Identify which cell holds the provided text, then report its (x, y) central coordinate. 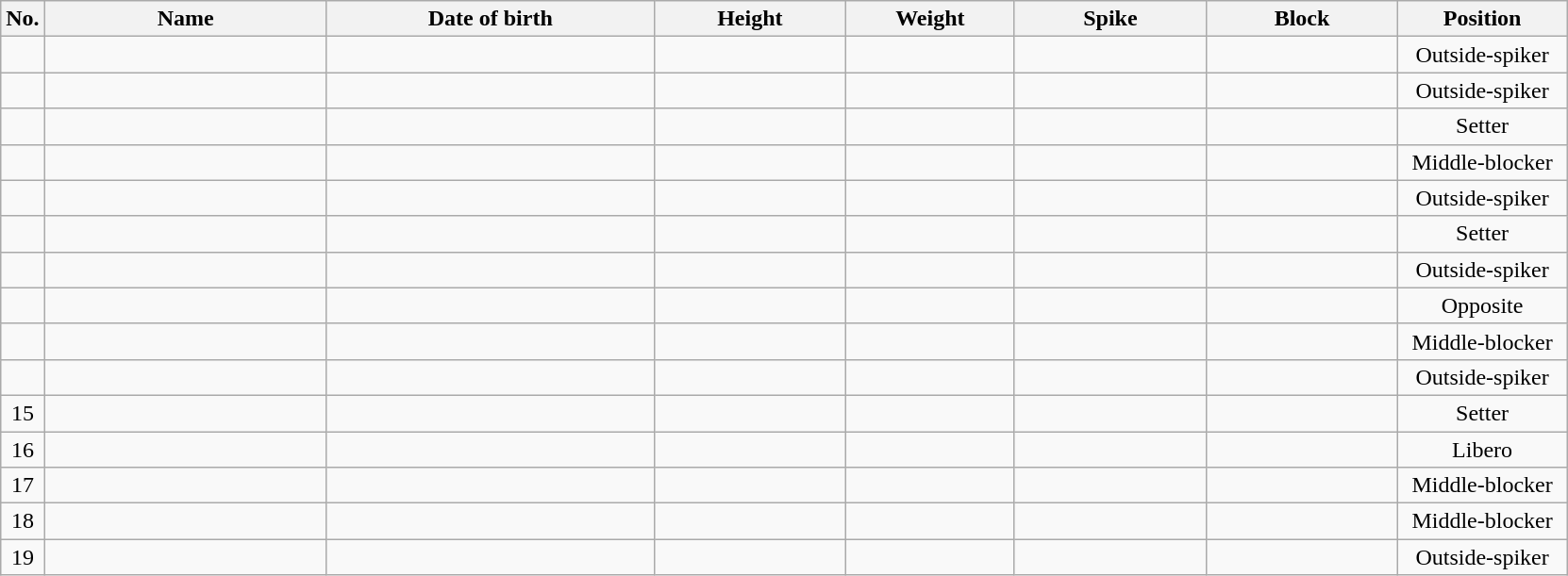
Date of birth (491, 19)
16 (23, 450)
Name (185, 19)
No. (23, 19)
Position (1483, 19)
Height (749, 19)
Opposite (1483, 305)
19 (23, 557)
Weight (930, 19)
Block (1302, 19)
18 (23, 521)
17 (23, 485)
15 (23, 413)
Libero (1483, 450)
Spike (1109, 19)
